Return [x, y] of the center of cell containing provided text 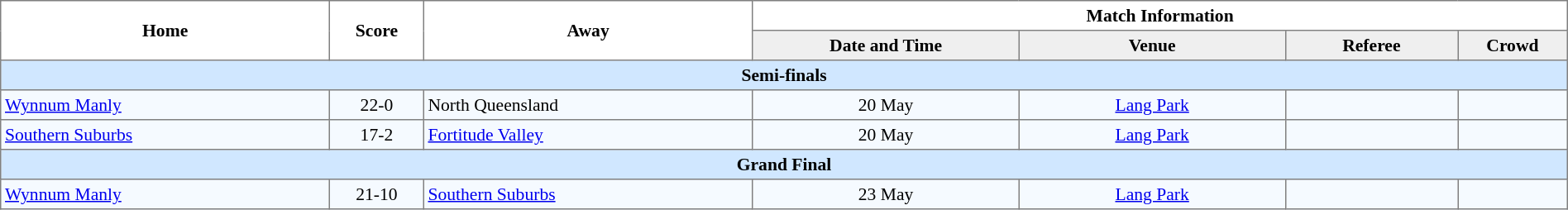
Match Information [1159, 16]
Away [588, 31]
Fortitude Valley [588, 135]
Semi-finals [784, 75]
Date and Time [886, 45]
Venue [1152, 45]
North Queensland [588, 105]
17-2 [377, 135]
Score [377, 31]
21-10 [377, 194]
Referee [1371, 45]
Home [165, 31]
Crowd [1513, 45]
Grand Final [784, 165]
22-0 [377, 105]
23 May [886, 194]
